Identify which cell holds the provided text, then report its [x, y] central coordinate. 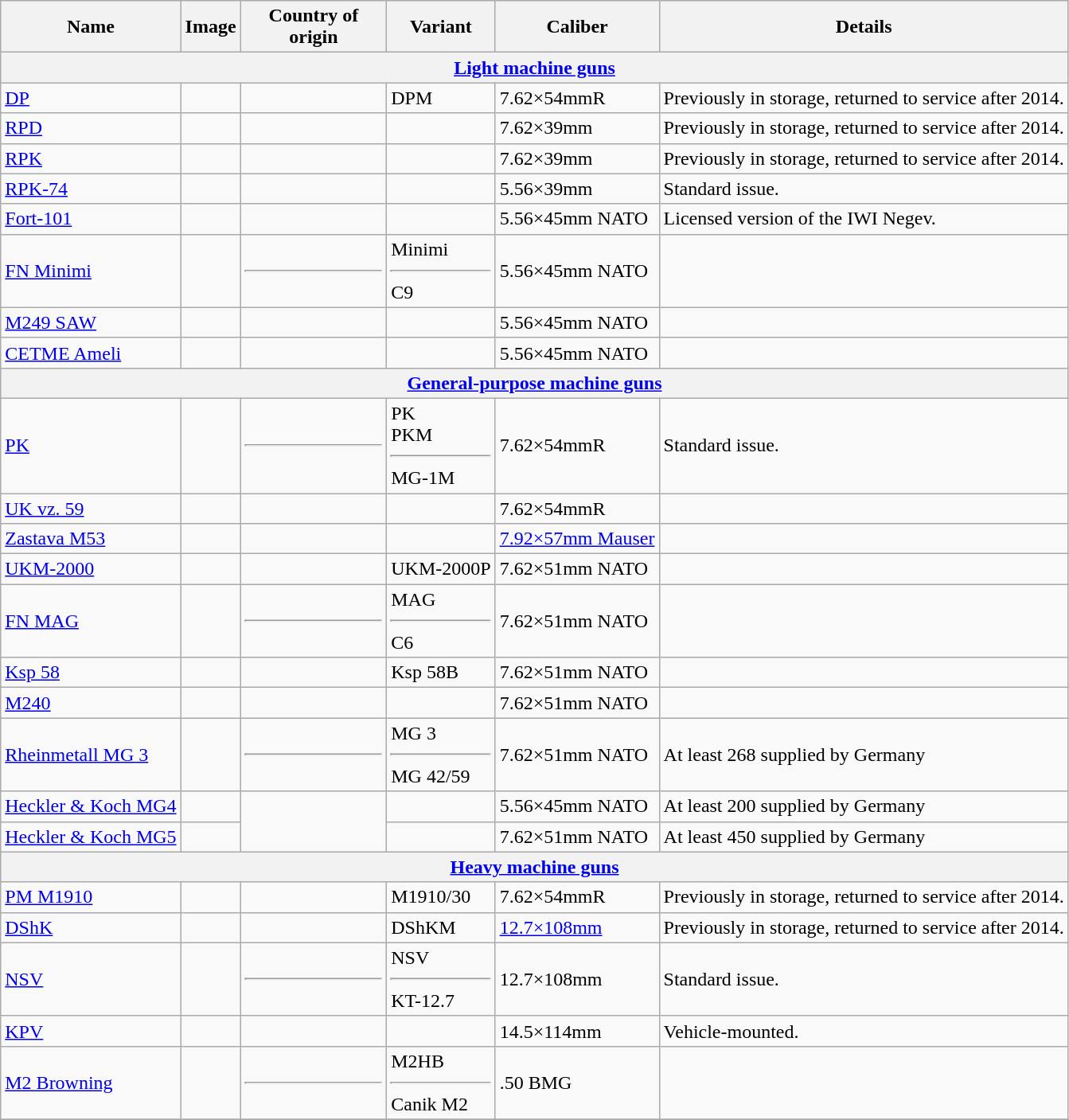
Variant [441, 27]
DShKM [441, 927]
FN MAG [91, 621]
Caliber [577, 27]
CETME Ameli [91, 353]
Details [864, 27]
Rheinmetall MG 3 [91, 755]
UK vz. 59 [91, 509]
Zastava M53 [91, 539]
General-purpose machine guns [535, 383]
Light machine guns [535, 68]
RPK [91, 158]
UKM-2000 [91, 569]
Name [91, 27]
Vehicle-mounted. [864, 1031]
DShK [91, 927]
M1910/30 [441, 897]
Fort-101 [91, 219]
DPM [441, 98]
MAGC6 [441, 621]
MG 3MG 42/59 [441, 755]
PKPKMMG-1M [441, 446]
MinimiC9 [441, 271]
M2HBCanik M2 [441, 1083]
Heckler & Koch MG4 [91, 806]
UKM-2000P [441, 569]
At least 200 supplied by Germany [864, 806]
Image [210, 27]
M2 Browning [91, 1083]
14.5×114mm [577, 1031]
.50 BMG [577, 1083]
NSV [91, 979]
At least 450 supplied by Germany [864, 837]
Country of origin [314, 27]
5.56×39mm [577, 189]
NSVKT-12.7 [441, 979]
Ksp 58B [441, 673]
PM M1910 [91, 897]
M249 SAW [91, 322]
DP [91, 98]
KPV [91, 1031]
PK [91, 446]
Heckler & Koch MG5 [91, 837]
Ksp 58 [91, 673]
At least 268 supplied by Germany [864, 755]
FN Minimi [91, 271]
Heavy machine guns [535, 867]
Licensed version of the IWI Negev. [864, 219]
RPD [91, 128]
7.92×57mm Mauser [577, 539]
RPK-74 [91, 189]
M240 [91, 703]
